Provide the [x, y] coordinate of the cell's center where the given text is located.  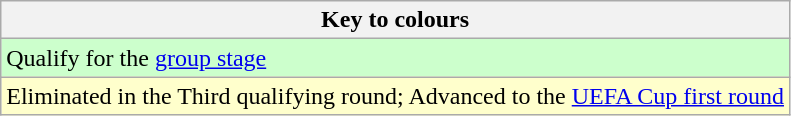
Key to colours [396, 20]
Qualify for the group stage [396, 58]
Eliminated in the Third qualifying round; Advanced to the UEFA Cup first round [396, 96]
